Return (X, Y) of the center of cell containing provided text 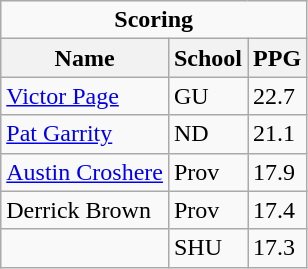
GU (208, 96)
PPG (278, 58)
Austin Croshere (85, 172)
17.9 (278, 172)
21.1 (278, 134)
School (208, 58)
Derrick Brown (85, 210)
Name (85, 58)
17.3 (278, 248)
22.7 (278, 96)
Victor Page (85, 96)
17.4 (278, 210)
SHU (208, 248)
ND (208, 134)
Scoring (154, 20)
Pat Garrity (85, 134)
